Locate the cell with the specified text and output its (X, Y) center coordinate. 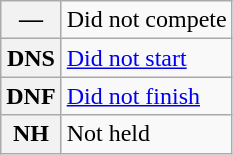
Did not compete (146, 20)
Did not finish (146, 96)
— (31, 20)
Did not start (146, 58)
DNS (31, 58)
DNF (31, 96)
NH (31, 134)
Not held (146, 134)
